Pinpoint the cell where the given text exists, returning its (X, Y) midpoint coordinate. 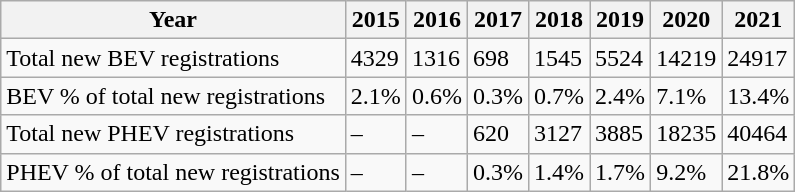
9.2% (686, 172)
Total new PHEV registrations (174, 134)
2017 (498, 20)
698 (498, 58)
2015 (376, 20)
13.4% (758, 96)
1.4% (558, 172)
0.6% (436, 96)
BEV % of total new registrations (174, 96)
2018 (558, 20)
2.1% (376, 96)
3885 (620, 134)
Total new BEV registrations (174, 58)
14219 (686, 58)
0.7% (558, 96)
1316 (436, 58)
1.7% (620, 172)
3127 (558, 134)
5524 (620, 58)
PHEV % of total new registrations (174, 172)
2016 (436, 20)
2.4% (620, 96)
620 (498, 134)
2019 (620, 20)
24917 (758, 58)
40464 (758, 134)
2020 (686, 20)
18235 (686, 134)
Year (174, 20)
4329 (376, 58)
21.8% (758, 172)
2021 (758, 20)
1545 (558, 58)
7.1% (686, 96)
